Determine the [X, Y] coordinate at the center of the cell enclosing the given text.  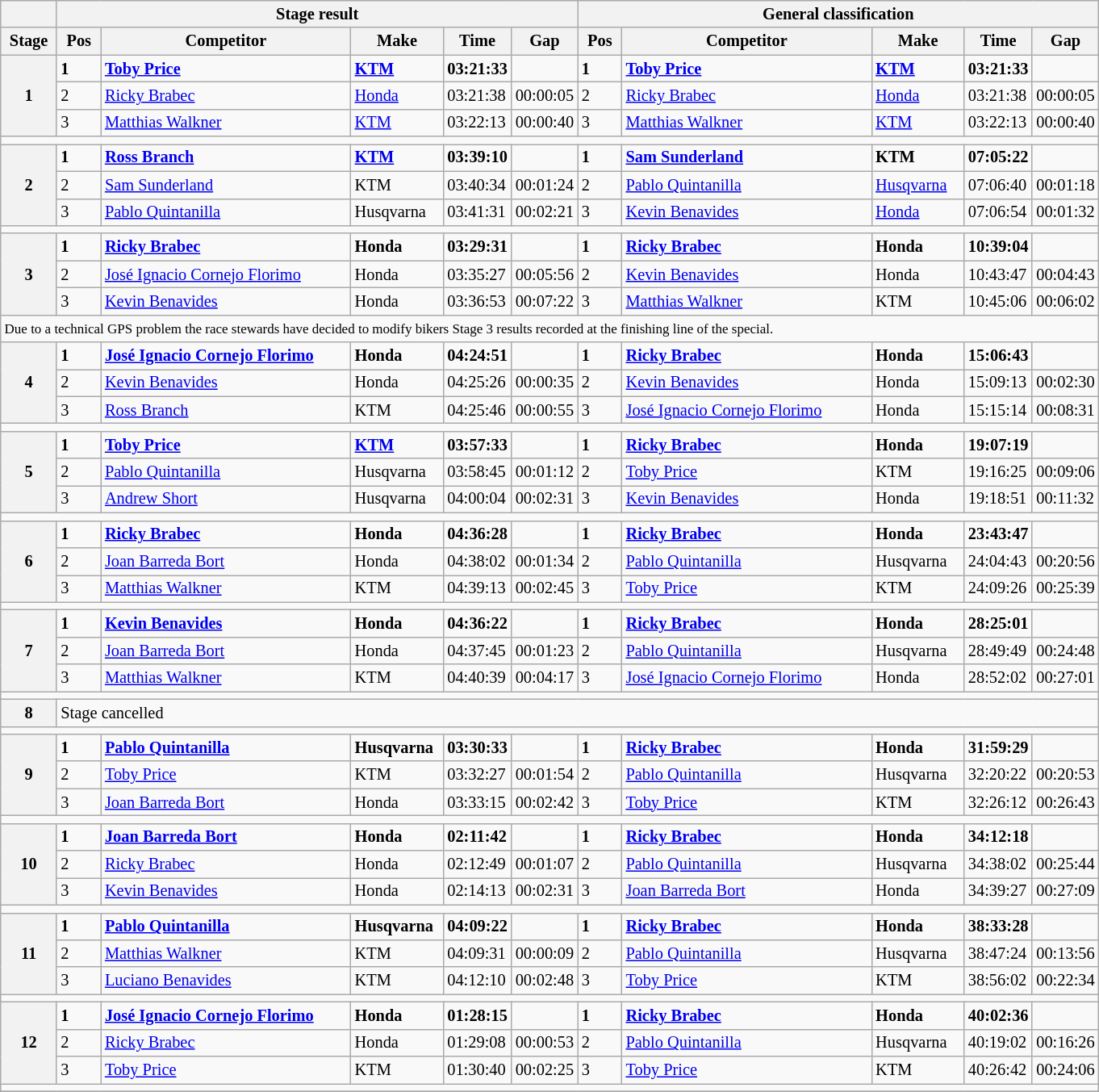
00:09:06 [1065, 472]
00:02:42 [545, 802]
04:25:26 [477, 383]
28:49:49 [998, 651]
04:24:51 [477, 356]
19:18:51 [998, 499]
03:35:27 [477, 274]
00:02:21 [545, 212]
Due to a technical GPS problem the race stewards have decided to modify bikers Stage 3 results recorded at the finishing line of the special. [550, 328]
00:00:53 [545, 1043]
00:01:18 [1065, 185]
00:24:06 [1065, 1070]
19:16:25 [998, 472]
Stage result [317, 14]
00:01:12 [545, 472]
6 [29, 562]
38:47:24 [998, 953]
00:01:34 [545, 561]
03:33:15 [477, 802]
11 [29, 954]
00:25:39 [1065, 588]
00:05:56 [545, 274]
03:40:34 [477, 185]
00:24:48 [1065, 651]
04:36:22 [477, 623]
02:11:42 [477, 837]
04:12:10 [477, 981]
15:06:43 [998, 356]
General classification [838, 14]
00:22:34 [1065, 981]
23:43:47 [998, 534]
00:16:26 [1065, 1043]
07:05:22 [998, 157]
32:20:22 [998, 775]
01:29:08 [477, 1043]
7 [29, 651]
24:04:43 [998, 561]
00:00:09 [545, 953]
38:56:02 [998, 981]
40:02:36 [998, 1015]
00:13:56 [1065, 953]
28:52:02 [998, 678]
00:01:23 [545, 651]
Stage cancelled [578, 713]
00:27:09 [1065, 891]
04:36:28 [477, 534]
00:20:53 [1065, 775]
02:14:13 [477, 891]
00:01:24 [545, 185]
00:02:30 [1065, 383]
00:25:44 [1065, 864]
34:39:27 [998, 891]
00:01:32 [1065, 212]
03:58:45 [477, 472]
00:01:54 [545, 775]
28:25:01 [998, 623]
00:06:02 [1065, 301]
10:45:06 [998, 301]
15:15:14 [998, 410]
24:09:26 [998, 588]
03:30:33 [477, 747]
02:12:49 [477, 864]
01:30:40 [477, 1070]
10:43:47 [998, 274]
8 [29, 713]
03:39:10 [477, 157]
19:07:19 [998, 445]
00:04:17 [545, 678]
00:02:45 [545, 588]
03:36:53 [477, 301]
34:38:02 [998, 864]
04:25:46 [477, 410]
00:01:07 [545, 864]
31:59:29 [998, 747]
04:37:45 [477, 651]
10:39:04 [998, 247]
03:41:31 [477, 212]
00:11:32 [1065, 499]
04:40:39 [477, 678]
4 [29, 383]
04:09:22 [477, 927]
00:26:43 [1065, 802]
15:09:13 [998, 383]
00:20:56 [1065, 561]
00:02:25 [545, 1070]
04:39:13 [477, 588]
00:02:48 [545, 981]
Andrew Short [226, 499]
07:06:54 [998, 212]
00:08:31 [1065, 410]
07:06:40 [998, 185]
03:29:31 [477, 247]
34:12:18 [998, 837]
04:09:31 [477, 953]
32:26:12 [998, 802]
38:33:28 [998, 927]
00:07:22 [545, 301]
5 [29, 471]
40:26:42 [998, 1070]
9 [29, 775]
03:32:27 [477, 775]
10 [29, 864]
03:57:33 [477, 445]
01:28:15 [477, 1015]
04:00:04 [477, 499]
Stage [29, 41]
04:38:02 [477, 561]
00:04:43 [1065, 274]
00:27:01 [1065, 678]
12 [29, 1043]
00:00:55 [545, 410]
Luciano Benavides [226, 981]
00:00:35 [545, 383]
40:19:02 [998, 1043]
